Search for the cell housing the specified text and yield its (X, Y) center coordinate. 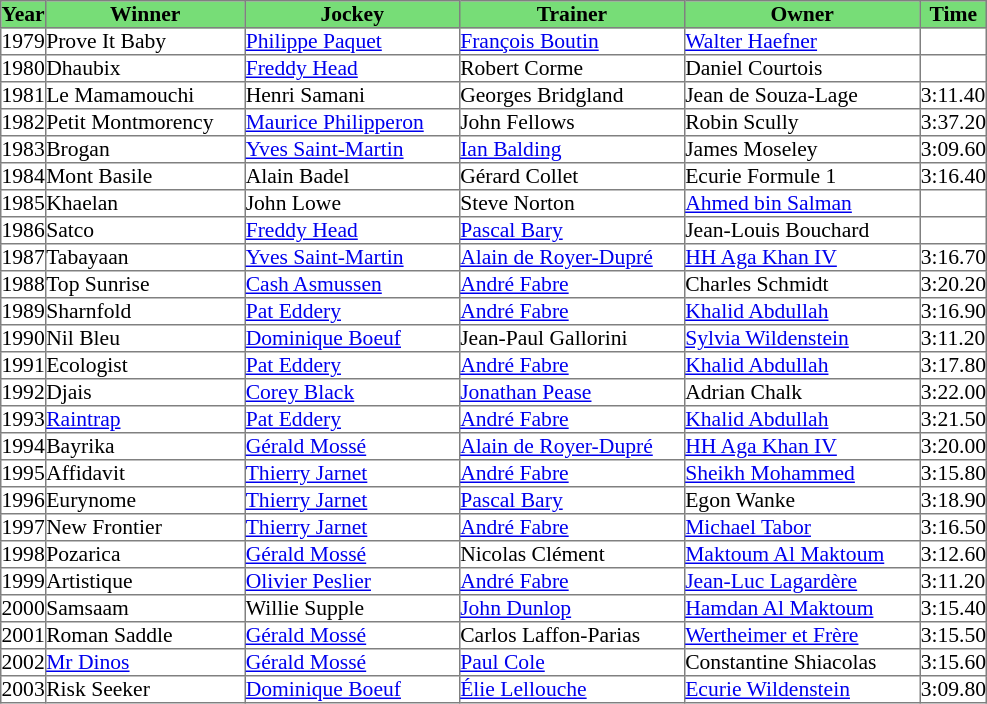
3:37.20 (954, 122)
Sheikh Mohammed (802, 474)
2002 (24, 662)
Michael Tabor (802, 528)
1985 (24, 204)
3:15.50 (954, 636)
Raintrap (145, 420)
1993 (24, 420)
Sylvia Wildenstein (802, 338)
Jockey (352, 14)
Nicolas Clément (572, 554)
2003 (24, 690)
Risk Seeker (145, 690)
3:15.60 (954, 662)
Tabayaan (145, 258)
Bayrika (145, 446)
James Moseley (802, 150)
1998 (24, 554)
Olivier Peslier (352, 582)
Robin Scully (802, 122)
Wertheimer et Frère (802, 636)
1982 (24, 122)
3:18.90 (954, 500)
Jonathan Pease (572, 392)
Djais (145, 392)
3:16.40 (954, 176)
1983 (24, 150)
1980 (24, 68)
1995 (24, 474)
Steve Norton (572, 204)
John Lowe (352, 204)
Petit Montmorency (145, 122)
Hamdan Al Maktoum (802, 608)
Paul Cole (572, 662)
1992 (24, 392)
Walter Haefner (802, 42)
1991 (24, 366)
Affidavit (145, 474)
Georges Bridgland (572, 96)
3:16.50 (954, 528)
John Fellows (572, 122)
Jean-Luc Lagardère (802, 582)
Alain Badel (352, 176)
Corey Black (352, 392)
3:09.60 (954, 150)
3:20.00 (954, 446)
3:15.80 (954, 474)
Khaelan (145, 204)
1989 (24, 312)
Jean-Louis Bouchard (802, 230)
Robert Corme (572, 68)
Samsaam (145, 608)
1999 (24, 582)
3:09.80 (954, 690)
Ecurie Formule 1 (802, 176)
2000 (24, 608)
Carlos Laffon-Parias (572, 636)
1996 (24, 500)
Ian Balding (572, 150)
Dhaubix (145, 68)
Le Mamamouchi (145, 96)
1986 (24, 230)
Sharnfold (145, 312)
Jean de Souza-Lage (802, 96)
3:16.90 (954, 312)
3:12.60 (954, 554)
Maurice Philipperon (352, 122)
Roman Saddle (145, 636)
1979 (24, 42)
Eurynome (145, 500)
Year (24, 14)
1997 (24, 528)
Henri Samani (352, 96)
Ahmed bin Salman (802, 204)
3:21.50 (954, 420)
Winner (145, 14)
1988 (24, 284)
Top Sunrise (145, 284)
Cash Asmussen (352, 284)
Constantine Shiacolas (802, 662)
1984 (24, 176)
Daniel Courtois (802, 68)
3:20.20 (954, 284)
Élie Lellouche (572, 690)
Ecurie Wildenstein (802, 690)
3:17.80 (954, 366)
Mr Dinos (145, 662)
1987 (24, 258)
Owner (802, 14)
Gérard Collet (572, 176)
3:11.40 (954, 96)
John Dunlop (572, 608)
Prove It Baby (145, 42)
Maktoum Al Maktoum (802, 554)
Willie Supple (352, 608)
2001 (24, 636)
Charles Schmidt (802, 284)
Pozarica (145, 554)
Adrian Chalk (802, 392)
1994 (24, 446)
Ecologist (145, 366)
Artistique (145, 582)
Philippe Paquet (352, 42)
Trainer (572, 14)
Satco (145, 230)
Mont Basile (145, 176)
Nil Bleu (145, 338)
1981 (24, 96)
Brogan (145, 150)
3:15.40 (954, 608)
3:22.00 (954, 392)
New Frontier (145, 528)
François Boutin (572, 42)
Time (954, 14)
3:16.70 (954, 258)
Jean-Paul Gallorini (572, 338)
Egon Wanke (802, 500)
1990 (24, 338)
